Identify which cell holds the provided text, then report its [X, Y] central coordinate. 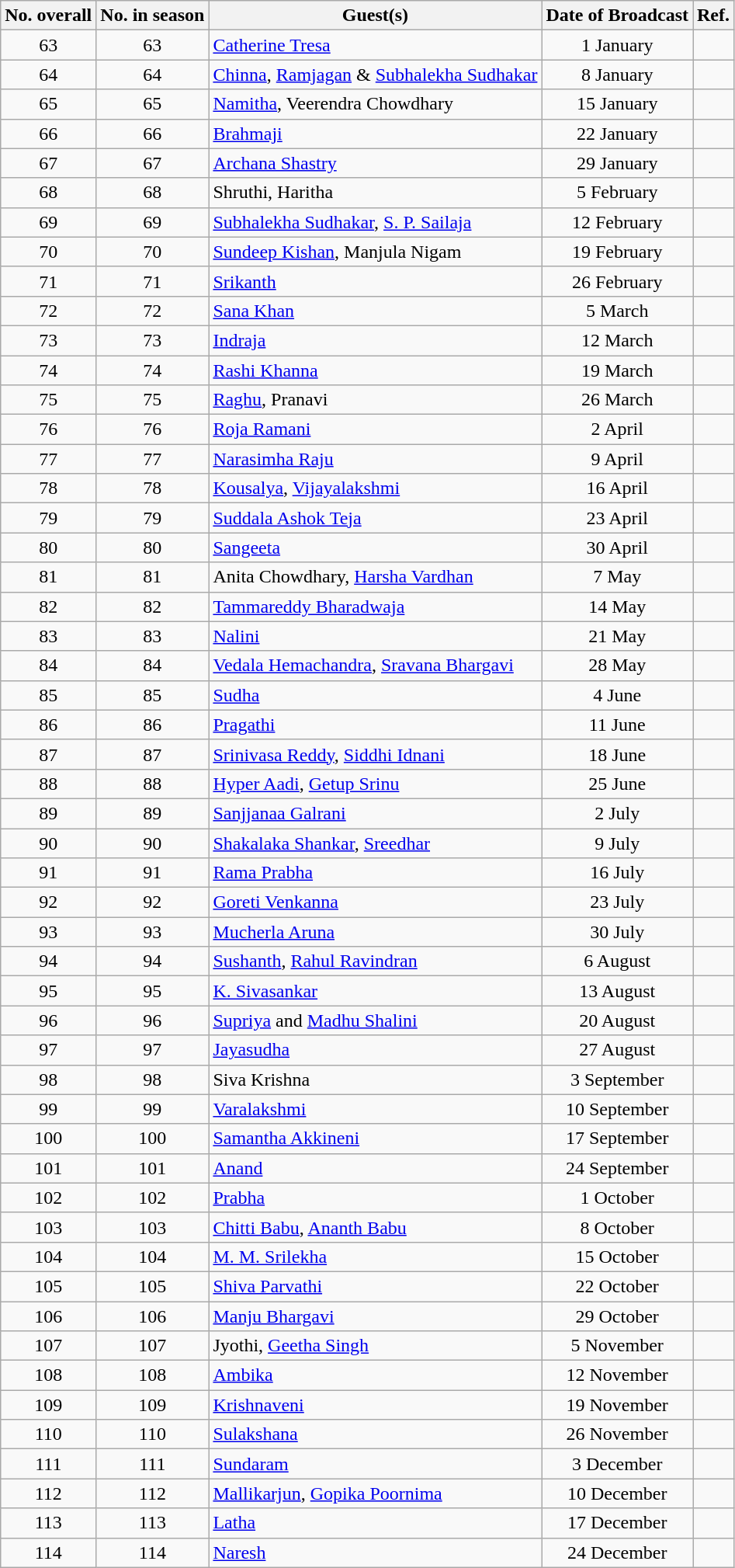
Subhalekha Sudhakar, S. P. Sailaja [376, 222]
Mallikarjun, Gopika Poornima [376, 1493]
5 March [618, 311]
2 July [618, 813]
3 December [618, 1464]
Rama Prabha [376, 873]
Namitha, Veerendra Chowdhary [376, 104]
9 April [618, 459]
Naresh [376, 1552]
2 April [618, 429]
22 October [618, 1286]
Varalakshmi [376, 1109]
Rashi Khanna [376, 370]
21 May [618, 636]
26 March [618, 400]
Roja Ramani [376, 429]
5 February [618, 193]
Sanjjanaa Galrani [376, 813]
Catherine Tresa [376, 45]
24 December [618, 1552]
Sudha [376, 695]
9 July [618, 843]
19 November [618, 1405]
Supriya and Madhu Shalini [376, 1020]
Samantha Akkineni [376, 1139]
No. in season [152, 16]
14 May [618, 607]
K. Sivasankar [376, 991]
10 September [618, 1109]
12 February [618, 222]
1 October [618, 1198]
6 August [618, 961]
Srinivasa Reddy, Siddhi Idnani [376, 754]
Goreti Venkanna [376, 902]
Guest(s) [376, 16]
Vedala Hemachandra, Sravana Bhargavi [376, 666]
Manju Bhargavi [376, 1316]
Sulakshana [376, 1434]
Chitti Babu, Ananth Babu [376, 1227]
M. M. Srilekha [376, 1257]
Siva Krishna [376, 1080]
Jayasudha [376, 1050]
12 March [618, 340]
Sangeeta [376, 548]
Sundaram [376, 1464]
26 November [618, 1434]
Tammareddy Bharadwaja [376, 607]
Sushanth, Rahul Ravindran [376, 961]
15 October [618, 1257]
Mucherla Aruna [376, 932]
Prabha [376, 1198]
23 April [618, 518]
Archana Shastry [376, 163]
19 February [618, 252]
Ref. [712, 16]
Anand [376, 1168]
17 September [618, 1139]
12 November [618, 1375]
17 December [618, 1523]
Pragathi [376, 725]
24 September [618, 1168]
10 December [618, 1493]
29 January [618, 163]
23 July [618, 902]
Suddala Ashok Teja [376, 518]
30 July [618, 932]
Raghu, Pranavi [376, 400]
Shakalaka Shankar, Sreedhar [376, 843]
Hyper Aadi, Getup Srinu [376, 784]
Date of Broadcast [618, 16]
Latha [376, 1523]
8 October [618, 1227]
Srikanth [376, 281]
29 October [618, 1316]
Jyothi, Geetha Singh [376, 1346]
Shiva Parvathi [376, 1286]
25 June [618, 784]
Narasimha Raju [376, 459]
16 April [618, 488]
Sundeep Kishan, Manjula Nigam [376, 252]
18 June [618, 754]
26 February [618, 281]
7 May [618, 577]
No. overall [48, 16]
Shruthi, Haritha [376, 193]
Indraja [376, 340]
5 November [618, 1346]
20 August [618, 1020]
27 August [618, 1050]
28 May [618, 666]
Kousalya, Vijayalakshmi [376, 488]
11 June [618, 725]
Anita Chowdhary, Harsha Vardhan [376, 577]
8 January [618, 75]
Ambika [376, 1375]
16 July [618, 873]
Krishnaveni [376, 1405]
3 September [618, 1080]
15 January [618, 104]
Sana Khan [376, 311]
30 April [618, 548]
Chinna, Ramjagan & Subhalekha Sudhakar [376, 75]
19 March [618, 370]
Brahmaji [376, 134]
Nalini [376, 636]
13 August [618, 991]
1 January [618, 45]
4 June [618, 695]
22 January [618, 134]
